Detect which cell encompasses the target text, then output its (X, Y) center coordinate. 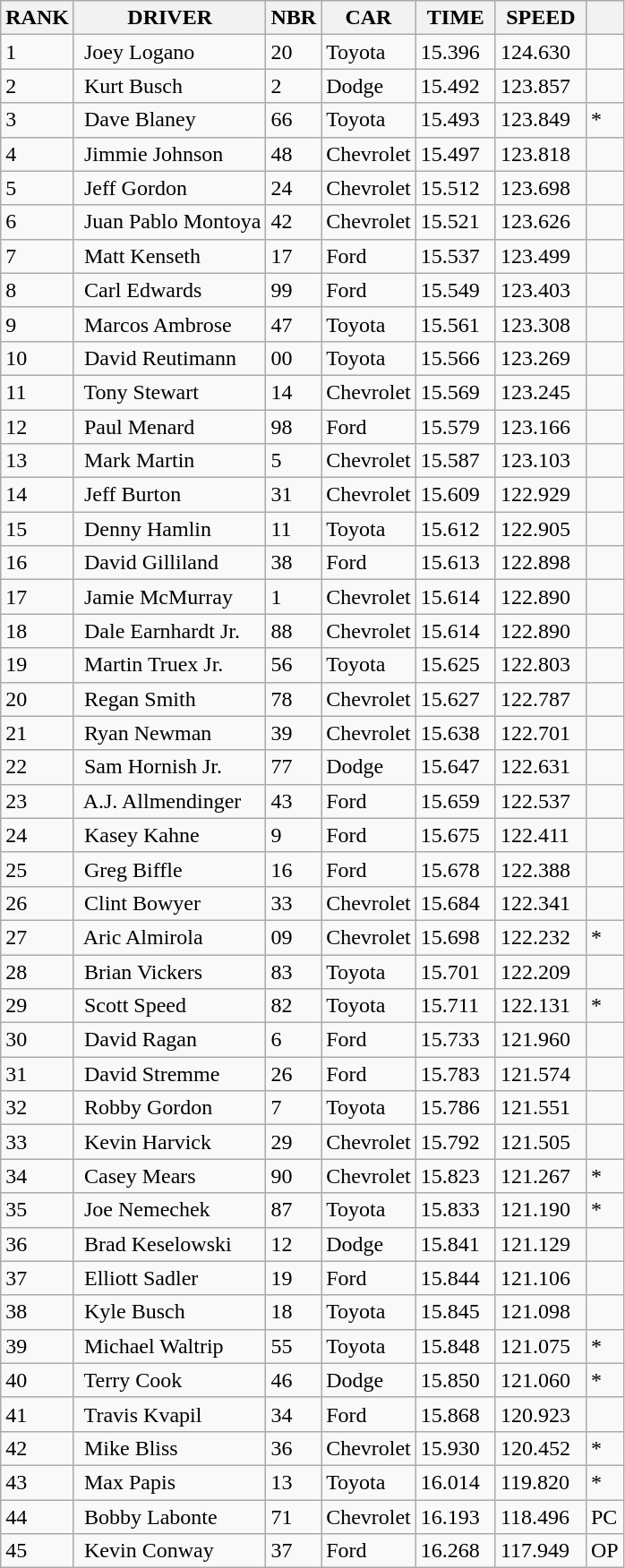
121.106 (541, 1278)
44 (38, 1517)
Jimmie Johnson (169, 154)
122.787 (541, 699)
15.521 (455, 222)
A.J. Allmendinger (169, 801)
122.905 (541, 529)
RANK (38, 18)
121.960 (541, 1040)
Carl Edwards (169, 290)
Clint Bowyer (169, 903)
15.609 (455, 495)
35 (38, 1210)
88 (294, 631)
27 (38, 937)
Casey Mears (169, 1176)
15.497 (455, 154)
Brian Vickers (169, 971)
15.627 (455, 699)
15.684 (455, 903)
123.857 (541, 86)
Matt Kenseth (169, 256)
Max Papis (169, 1482)
Aric Almirola (169, 937)
122.131 (541, 1006)
15.613 (455, 563)
09 (294, 937)
Brad Keselowski (169, 1244)
15.587 (455, 461)
SPEED (541, 18)
15.783 (455, 1074)
122.411 (541, 835)
Kyle Busch (169, 1312)
122.701 (541, 733)
121.098 (541, 1312)
15.647 (455, 767)
117.949 (541, 1551)
15.823 (455, 1176)
121.060 (541, 1380)
DRIVER (169, 18)
15.625 (455, 665)
32 (38, 1108)
Kevin Conway (169, 1551)
123.245 (541, 392)
Michael Waltrip (169, 1346)
Robby Gordon (169, 1108)
124.630 (541, 52)
Juan Pablo Montoya (169, 222)
82 (294, 1006)
15.850 (455, 1380)
Dave Blaney (169, 120)
28 (38, 971)
Ryan Newman (169, 733)
87 (294, 1210)
90 (294, 1176)
122.209 (541, 971)
15.678 (455, 869)
78 (294, 699)
121.574 (541, 1074)
Regan Smith (169, 699)
David Ragan (169, 1040)
98 (294, 427)
122.388 (541, 869)
Joe Nemechek (169, 1210)
Bobby Labonte (169, 1517)
123.849 (541, 120)
77 (294, 767)
21 (38, 733)
Kurt Busch (169, 86)
David Gilliland (169, 563)
3 (38, 120)
15.844 (455, 1278)
15.733 (455, 1040)
15.549 (455, 290)
15.537 (455, 256)
15.512 (455, 188)
16.193 (455, 1517)
120.452 (541, 1448)
56 (294, 665)
Marcos Ambrose (169, 324)
123.818 (541, 154)
15.698 (455, 937)
123.166 (541, 427)
Joey Logano (169, 52)
15.841 (455, 1244)
121.267 (541, 1176)
46 (294, 1380)
121.190 (541, 1210)
122.929 (541, 495)
15.492 (455, 86)
66 (294, 120)
Elliott Sadler (169, 1278)
Paul Menard (169, 427)
123.308 (541, 324)
15.701 (455, 971)
71 (294, 1517)
Denny Hamlin (169, 529)
15.845 (455, 1312)
Jeff Gordon (169, 188)
15.638 (455, 733)
15.659 (455, 801)
15.675 (455, 835)
OP (604, 1551)
Tony Stewart (169, 392)
PC (604, 1517)
122.341 (541, 903)
Terry Cook (169, 1380)
45 (38, 1551)
123.499 (541, 256)
15.786 (455, 1108)
Jamie McMurray (169, 597)
121.551 (541, 1108)
15 (38, 529)
Dale Earnhardt Jr. (169, 631)
120.923 (541, 1414)
121.505 (541, 1142)
CAR (369, 18)
David Reutimann (169, 358)
15.566 (455, 358)
123.269 (541, 358)
Kasey Kahne (169, 835)
123.403 (541, 290)
15.493 (455, 120)
122.232 (541, 937)
123.103 (541, 461)
Travis Kvapil (169, 1414)
15.612 (455, 529)
TIME (455, 18)
47 (294, 324)
15.396 (455, 52)
23 (38, 801)
Mike Bliss (169, 1448)
00 (294, 358)
Sam Hornish Jr. (169, 767)
123.626 (541, 222)
Mark Martin (169, 461)
122.898 (541, 563)
15.792 (455, 1142)
22 (38, 767)
Greg Biffle (169, 869)
16.268 (455, 1551)
40 (38, 1380)
NBR (294, 18)
8 (38, 290)
121.129 (541, 1244)
4 (38, 154)
16.014 (455, 1482)
15.930 (455, 1448)
15.561 (455, 324)
122.631 (541, 767)
55 (294, 1346)
15.579 (455, 427)
David Stremme (169, 1074)
122.537 (541, 801)
25 (38, 869)
99 (294, 290)
15.711 (455, 1006)
Jeff Burton (169, 495)
122.803 (541, 665)
48 (294, 154)
123.698 (541, 188)
83 (294, 971)
Martin Truex Jr. (169, 665)
15.833 (455, 1210)
Kevin Harvick (169, 1142)
15.569 (455, 392)
15.868 (455, 1414)
15.848 (455, 1346)
118.496 (541, 1517)
10 (38, 358)
30 (38, 1040)
Scott Speed (169, 1006)
41 (38, 1414)
119.820 (541, 1482)
121.075 (541, 1346)
